Identify which cell holds the provided text, then report its [x, y] central coordinate. 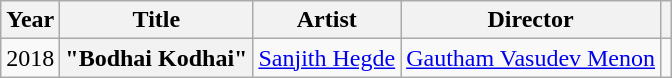
Artist [327, 20]
2018 [30, 58]
Gautham Vasudev Menon [531, 58]
Director [531, 20]
Sanjith Hegde [327, 58]
Year [30, 20]
"Bodhai Kodhai" [156, 58]
Title [156, 20]
